Identify which cell holds the provided text, then report its (X, Y) central coordinate. 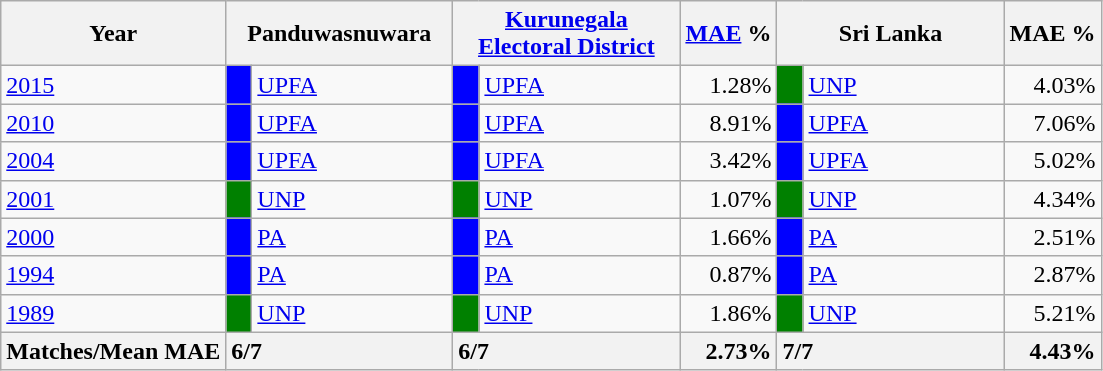
7.06% (1052, 123)
Matches/Mean MAE (114, 351)
2000 (114, 237)
2.51% (1052, 237)
1.28% (728, 85)
Sri Lanka (890, 34)
2.87% (1052, 275)
2015 (114, 85)
4.03% (1052, 85)
8.91% (728, 123)
7/7 (890, 351)
Panduwasnuwara (340, 34)
4.34% (1052, 199)
5.21% (1052, 313)
1.66% (728, 237)
1.86% (728, 313)
2004 (114, 161)
Year (114, 34)
0.87% (728, 275)
2001 (114, 199)
2.73% (728, 351)
Kurunegala Electoral District (566, 34)
1989 (114, 313)
2010 (114, 123)
4.43% (1052, 351)
5.02% (1052, 161)
1.07% (728, 199)
3.42% (728, 161)
1994 (114, 275)
